Scan for the cell matching the given text and deliver its (x, y) coordinate at center. 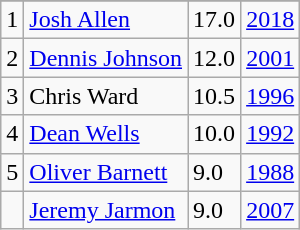
2001 (270, 58)
1992 (270, 134)
2 (12, 58)
Dennis Johnson (106, 58)
1996 (270, 96)
12.0 (214, 58)
17.0 (214, 20)
10.5 (214, 96)
5 (12, 172)
4 (12, 134)
3 (12, 96)
Chris Ward (106, 96)
2007 (270, 210)
Oliver Barnett (106, 172)
Jeremy Jarmon (106, 210)
2018 (270, 20)
Dean Wells (106, 134)
1 (12, 20)
Josh Allen (106, 20)
1988 (270, 172)
10.0 (214, 134)
